Search for the cell housing the specified text and yield its (X, Y) center coordinate. 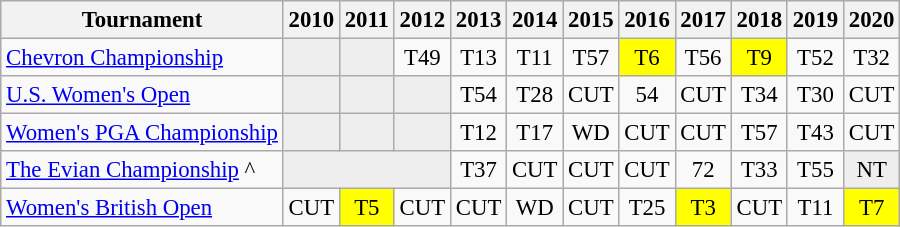
2016 (647, 20)
2011 (366, 20)
T55 (815, 170)
T13 (478, 58)
2018 (759, 20)
T17 (535, 133)
2010 (311, 20)
U.S. Women's Open (142, 95)
2017 (703, 20)
2020 (872, 20)
T28 (535, 95)
NT (872, 170)
2013 (478, 20)
T12 (478, 133)
54 (647, 95)
T56 (703, 58)
Chevron Championship (142, 58)
Tournament (142, 20)
T32 (872, 58)
T9 (759, 58)
T54 (478, 95)
T7 (872, 208)
T49 (422, 58)
Women's British Open (142, 208)
T6 (647, 58)
2015 (591, 20)
Women's PGA Championship (142, 133)
The Evian Championship ^ (142, 170)
T37 (478, 170)
T33 (759, 170)
72 (703, 170)
T34 (759, 95)
T43 (815, 133)
2014 (535, 20)
2012 (422, 20)
2019 (815, 20)
T25 (647, 208)
T5 (366, 208)
T3 (703, 208)
T30 (815, 95)
T52 (815, 58)
